From the cell containing the given text, extract its center point as (x, y) coordinate. 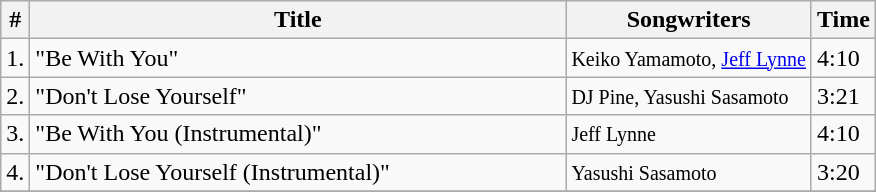
Songwriters (689, 20)
Title (298, 20)
Yasushi Sasamoto (689, 172)
4. (16, 172)
1. (16, 58)
"Be With You (Instrumental)" (298, 134)
Jeff Lynne (689, 134)
# (16, 20)
"Be With You" (298, 58)
"Don't Lose Yourself" (298, 96)
2. (16, 96)
DJ Pine, Yasushi Sasamoto (689, 96)
Keiko Yamamoto, Jeff Lynne (689, 58)
"Don't Lose Yourself (Instrumental)" (298, 172)
3:20 (843, 172)
3. (16, 134)
Time (843, 20)
3:21 (843, 96)
